For the text-containing cell, return its midpoint in (X, Y) coordinate format. 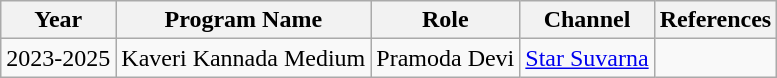
Year (58, 20)
References (716, 20)
Kaveri Kannada Medium (244, 58)
Star Suvarna (587, 58)
Program Name (244, 20)
Role (446, 20)
Pramoda Devi (446, 58)
Channel (587, 20)
2023-2025 (58, 58)
